Find where the given text appears and provide that cell's center as (x, y) coordinate. 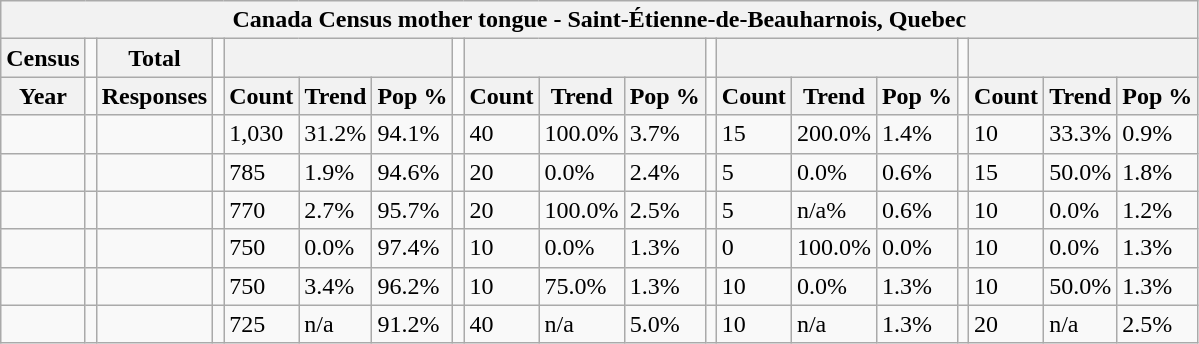
Total (154, 58)
1.4% (916, 134)
5.0% (664, 324)
31.2% (336, 134)
3.7% (664, 134)
1.2% (1158, 210)
1.8% (1158, 172)
1,030 (262, 134)
Year (43, 96)
770 (262, 210)
Responses (154, 96)
2.4% (664, 172)
3.4% (336, 286)
725 (262, 324)
94.6% (412, 172)
0.9% (1158, 134)
91.2% (412, 324)
95.7% (412, 210)
97.4% (412, 248)
200.0% (834, 134)
n/a% (834, 210)
33.3% (1080, 134)
96.2% (412, 286)
Census (43, 58)
94.1% (412, 134)
785 (262, 172)
1.9% (336, 172)
0 (754, 248)
75.0% (582, 286)
Canada Census mother tongue - Saint-Étienne-de-Beauharnois, Quebec (600, 20)
2.7% (336, 210)
